For the text-containing cell, return its midpoint in (x, y) coordinate format. 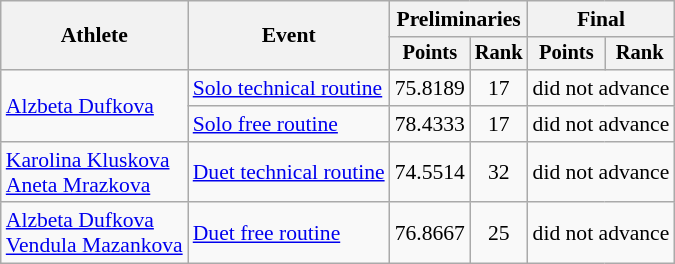
Alzbeta DufkovaVendula Mazankova (94, 234)
78.4333 (430, 124)
Final (602, 19)
Duet technical routine (289, 172)
Event (289, 36)
32 (499, 172)
74.5514 (430, 172)
25 (499, 234)
75.8189 (430, 88)
Karolina KluskovaAneta Mrazkova (94, 172)
Solo technical routine (289, 88)
Solo free routine (289, 124)
Duet free routine (289, 234)
76.8667 (430, 234)
Alzbeta Dufkova (94, 106)
Athlete (94, 36)
Preliminaries (459, 19)
